Return (x, y) of the center of cell containing provided text 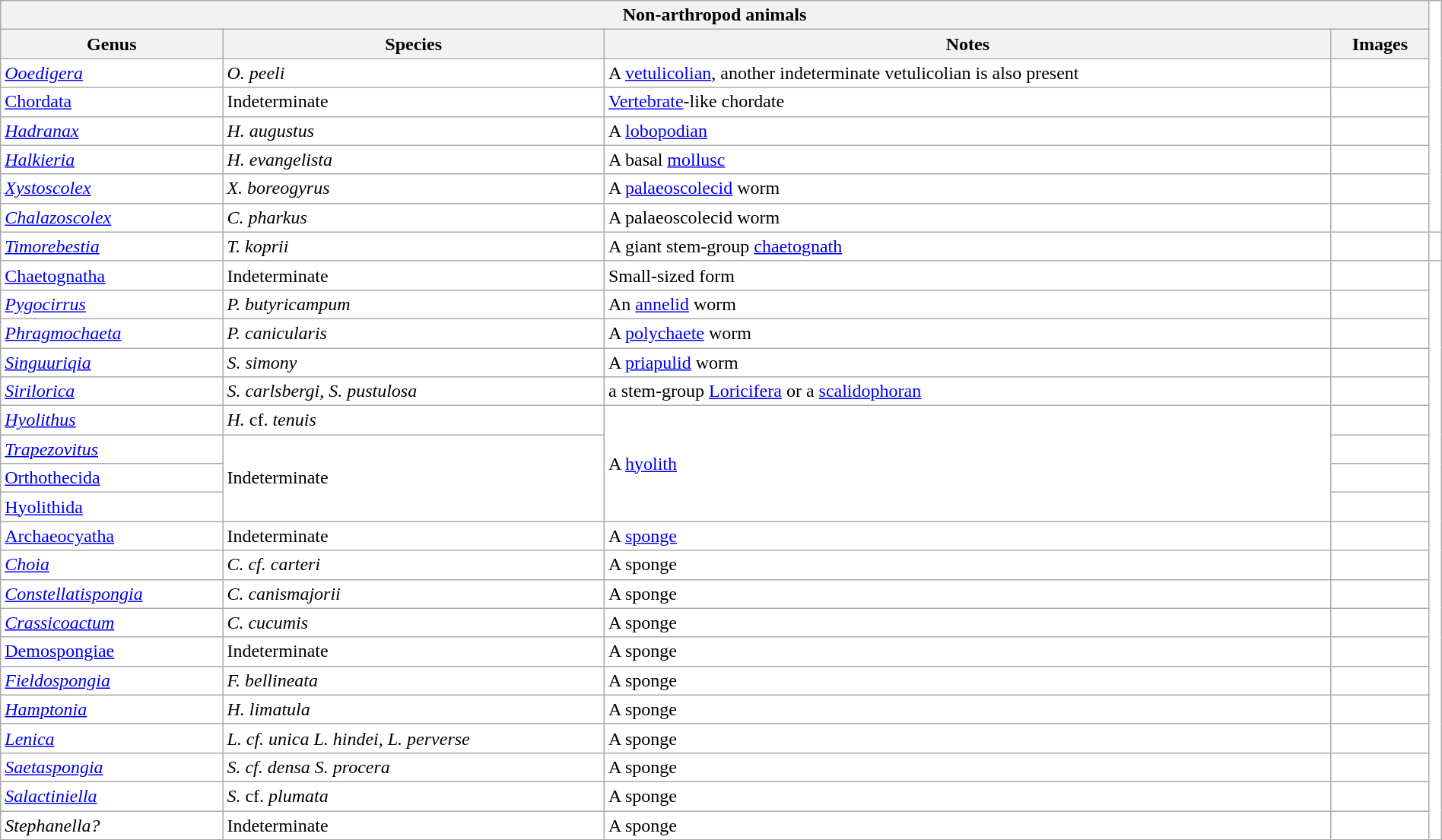
Genus (112, 44)
P. butyricampum (414, 304)
A giant stem-group chaetognath (967, 246)
Salactiniella (112, 796)
P. canicularis (414, 333)
Halkieria (112, 160)
A priapulid worm (967, 363)
Species (414, 44)
Hamptonia (112, 709)
Saetaspongia (112, 767)
Notes (967, 44)
S. carlsbergi, S. pustulosa (414, 391)
Fieldospongia (112, 680)
Small-sized form (967, 275)
Lenica (112, 738)
Chalazoscolex (112, 217)
C. canismajorii (414, 594)
C. cf. carteri (414, 565)
Ooedigera (112, 73)
A vetulicolian, another indeterminate vetulicolian is also present (967, 73)
An annelid worm (967, 304)
Demospongiae (112, 651)
a stem-group Loricifera or a scalidophoran (967, 391)
Chordata (112, 102)
S. cf. plumata (414, 796)
L. cf. unica L. hindei, L. perverse (414, 738)
Sirilorica (112, 391)
Chaetognatha (112, 275)
Trapezovitus (112, 449)
A lobopodian (967, 131)
H. cf. tenuis (414, 420)
Xystoscolex (112, 189)
Hyolithida (112, 507)
O. peeli (414, 73)
Vertebrate-like chordate (967, 102)
A polychaete worm (967, 333)
H. evangelista (414, 160)
C. cucumis (414, 623)
A hyolith (967, 464)
Stephanella? (112, 825)
Crassicoactum (112, 623)
Hyolithus (112, 420)
Choia (112, 565)
Singuuriqia (112, 363)
Orthothecida (112, 478)
C. pharkus (414, 217)
T. koprii (414, 246)
H. augustus (414, 131)
Pygocirrus (112, 304)
Phragmochaeta (112, 333)
Non-arthropod animals (715, 15)
S. simony (414, 363)
H. limatula (414, 709)
A basal mollusc (967, 160)
X. boreogyrus (414, 189)
Hadranax (112, 131)
Timorebestia (112, 246)
Archaeocyatha (112, 536)
S. cf. densa S. procera (414, 767)
Images (1380, 44)
Constellatispongia (112, 594)
F. bellineata (414, 680)
